Determine the [X, Y] coordinate at the center of the cell enclosing the given text.  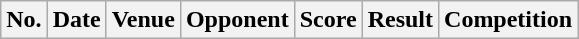
Result [400, 20]
Opponent [237, 20]
Venue [143, 20]
Date [76, 20]
No. [24, 20]
Competition [508, 20]
Score [328, 20]
